Return the [x, y] coordinate for the center point of the cell that contains the specified text.  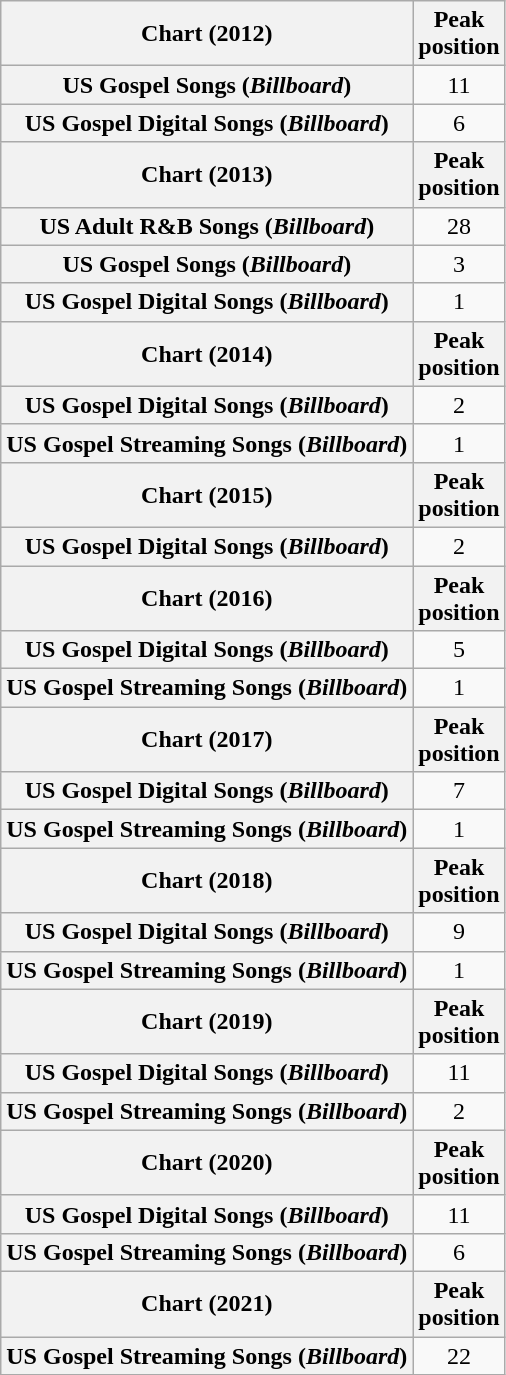
Chart (2013) [207, 174]
US Adult R&B Songs (Billboard) [207, 226]
Chart (2017) [207, 740]
Chart (2014) [207, 354]
Chart (2021) [207, 1304]
Chart (2016) [207, 598]
22 [459, 1355]
5 [459, 650]
Chart (2018) [207, 880]
3 [459, 264]
7 [459, 791]
9 [459, 932]
Chart (2019) [207, 1022]
Chart (2015) [207, 494]
Chart (2012) [207, 34]
28 [459, 226]
Chart (2020) [207, 1162]
